Detect which cell encompasses the target text, then output its (X, Y) center coordinate. 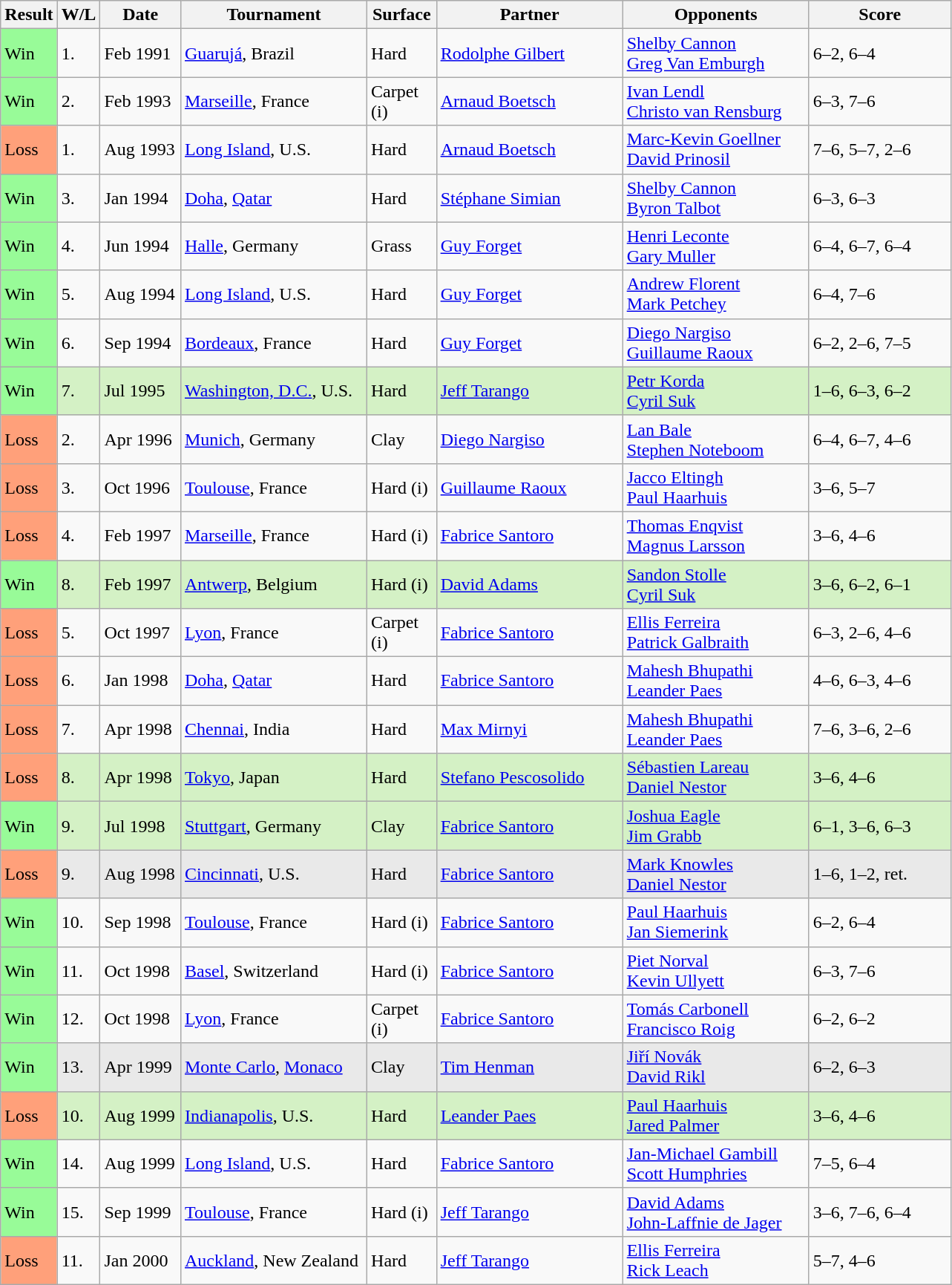
6–3, 6–3 (880, 197)
Tim Henman (530, 1067)
Stuttgart, Germany (273, 825)
Thomas Enqvist Magnus Larsson (715, 536)
Shelby Cannon Greg Van Emburgh (715, 53)
12. (79, 1018)
6–4, 6–7, 4–6 (880, 439)
7–6, 5–7, 2–6 (880, 150)
6–4, 7–6 (880, 294)
Surface (402, 15)
Max Mirnyi (530, 729)
Result (29, 15)
Stéphane Simian (530, 197)
Piet Norval Kevin Ullyett (715, 971)
Jul 1998 (141, 825)
Andrew Florent Mark Petchey (715, 294)
Marc-Kevin Goellner David Prinosil (715, 150)
Date (141, 15)
Feb 1993 (141, 101)
4–6, 6–3, 4–6 (880, 681)
6–3, 2–6, 4–6 (880, 632)
Jan 1994 (141, 197)
Indianapolis, U.S. (273, 1115)
Ivan Lendl Christo van Rensburg (715, 101)
Aug 1994 (141, 294)
Score (880, 15)
Jacco Eltingh Paul Haarhuis (715, 487)
Sep 1999 (141, 1212)
Antwerp, Belgium (273, 583)
Bordeaux, France (273, 343)
David Adams (530, 583)
Apr 1996 (141, 439)
Guillaume Raoux (530, 487)
Apr 1999 (141, 1067)
Ellis Ferreira Rick Leach (715, 1261)
14. (79, 1164)
6–2, 2–6, 7–5 (880, 343)
Monte Carlo, Monaco (273, 1067)
Tokyo, Japan (273, 778)
Jan 2000 (141, 1261)
Joshua Eagle Jim Grabb (715, 825)
Petr Korda Cyril Suk (715, 390)
Lan Bale Stephen Noteboom (715, 439)
6–4, 6–7, 6–4 (880, 246)
Partner (530, 15)
Sandon Stolle Cyril Suk (715, 583)
Aug 1993 (141, 150)
Sébastien Lareau Daniel Nestor (715, 778)
6–1, 3–6, 6–3 (880, 825)
David Adams John-Laffnie de Jager (715, 1212)
3–6, 6–2, 6–1 (880, 583)
Cincinnati, U.S. (273, 874)
Auckland, New Zealand (273, 1261)
Feb 1991 (141, 53)
6–2, 6–2 (880, 1018)
Stefano Pescosolido (530, 778)
3–6, 7–6, 6–4 (880, 1212)
Jan-Michael Gambill Scott Humphries (715, 1164)
Oct 1997 (141, 632)
Diego Nargiso Guillaume Raoux (715, 343)
Paul Haarhuis Jared Palmer (715, 1115)
Grass (402, 246)
Diego Nargiso (530, 439)
Jiří Novák David Rikl (715, 1067)
Mark Knowles Daniel Nestor (715, 874)
1–6, 6–3, 6–2 (880, 390)
Leander Paes (530, 1115)
W/L (79, 15)
6–2, 6–3 (880, 1067)
7–5, 6–4 (880, 1164)
Henri Leconte Gary Muller (715, 246)
Rodolphe Gilbert (530, 53)
Shelby Cannon Byron Talbot (715, 197)
Munich, Germany (273, 439)
Sep 1998 (141, 922)
3–6, 5–7 (880, 487)
15. (79, 1212)
Opponents (715, 15)
Oct 1996 (141, 487)
Basel, Switzerland (273, 971)
Sep 1994 (141, 343)
Paul Haarhuis Jan Siemerink (715, 922)
7–6, 3–6, 2–6 (880, 729)
Jul 1995 (141, 390)
Tournament (273, 15)
Chennai, India (273, 729)
Jan 1998 (141, 681)
Guarujá, Brazil (273, 53)
Washington, D.C., U.S. (273, 390)
Ellis Ferreira Patrick Galbraith (715, 632)
Jun 1994 (141, 246)
Halle, Germany (273, 246)
1–6, 1–2, ret. (880, 874)
5–7, 4–6 (880, 1261)
Aug 1998 (141, 874)
13. (79, 1067)
Tomás Carbonell Francisco Roig (715, 1018)
